Scan for the cell matching the given text and deliver its (x, y) coordinate at center. 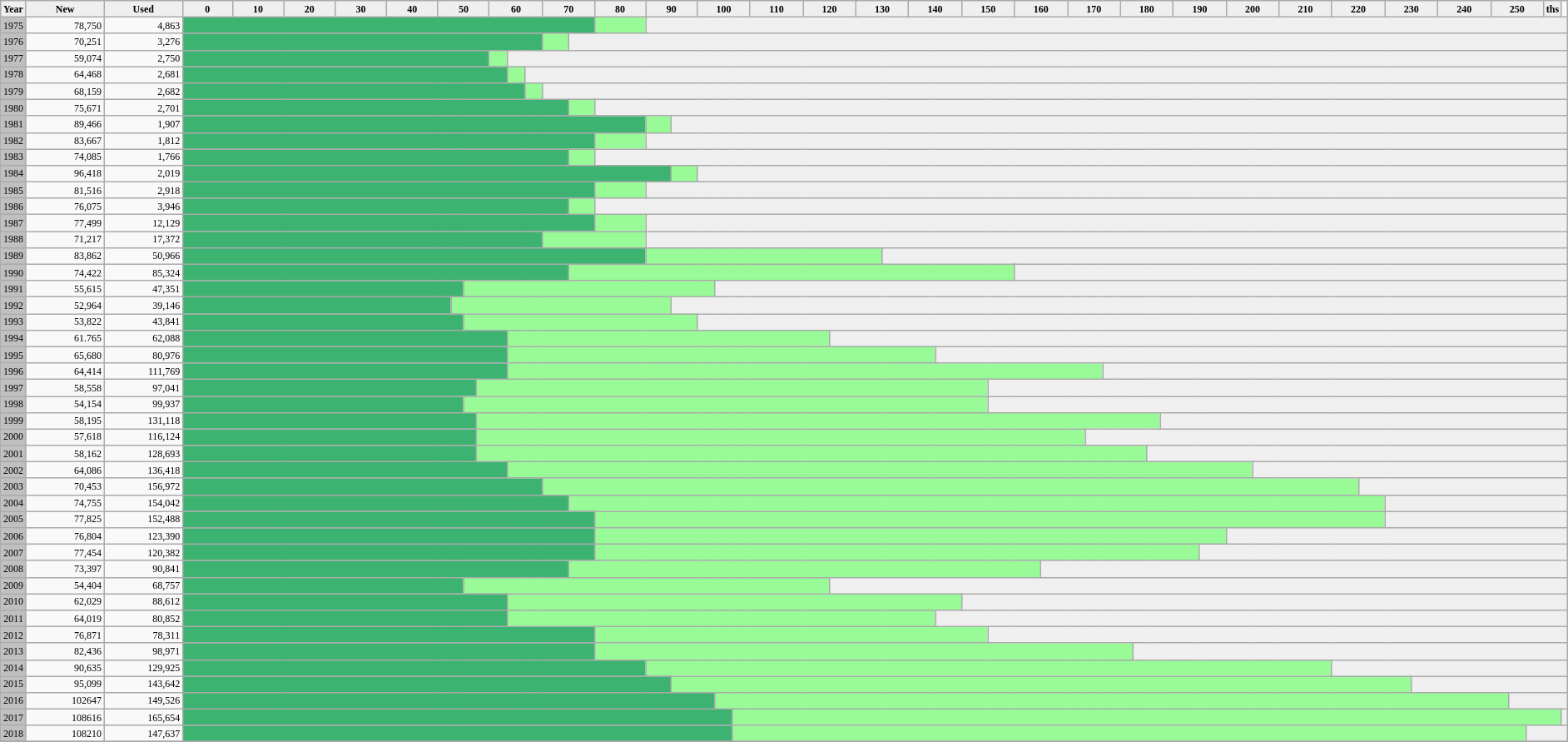
2011 (13, 619)
68,159 (65, 92)
76,871 (65, 635)
54,404 (65, 585)
59,074 (65, 58)
1997 (13, 388)
2,682 (143, 92)
82,436 (65, 651)
2,701 (143, 107)
76,804 (65, 536)
180 (1147, 9)
140 (935, 9)
2015 (13, 685)
1,766 (143, 157)
58,195 (65, 421)
96,418 (65, 174)
2006 (13, 536)
108210 (65, 734)
70,453 (65, 486)
1980 (13, 107)
88,612 (143, 602)
99,937 (143, 405)
2005 (13, 520)
2,681 (143, 75)
1993 (13, 322)
2016 (13, 701)
77,825 (65, 520)
130 (882, 9)
2,918 (143, 190)
1982 (13, 141)
62,088 (143, 338)
3,276 (143, 42)
2013 (13, 651)
30 (361, 9)
2003 (13, 486)
80,976 (143, 355)
97,041 (143, 388)
2012 (13, 635)
1995 (13, 355)
2014 (13, 668)
165,654 (143, 717)
2018 (13, 734)
160 (1041, 9)
64,086 (65, 471)
250 (1517, 9)
152,488 (143, 520)
90,635 (65, 668)
156,972 (143, 486)
1,812 (143, 141)
65,680 (65, 355)
1991 (13, 289)
58,558 (65, 388)
89,466 (65, 124)
50,966 (143, 256)
1999 (13, 421)
240 (1464, 9)
136,418 (143, 471)
143,642 (143, 685)
4,863 (143, 26)
131,118 (143, 421)
147,637 (143, 734)
220 (1358, 9)
2000 (13, 437)
17,372 (143, 240)
90,841 (143, 569)
230 (1412, 9)
2004 (13, 503)
1994 (13, 338)
1996 (13, 371)
83,862 (65, 256)
58,162 (65, 454)
78,750 (65, 26)
2008 (13, 569)
1988 (13, 240)
120 (830, 9)
98,971 (143, 651)
0 (207, 9)
71,217 (65, 240)
1979 (13, 92)
New (65, 9)
70 (568, 9)
78,311 (143, 635)
1990 (13, 272)
1985 (13, 190)
1984 (13, 174)
83,667 (65, 141)
110 (776, 9)
1987 (13, 223)
85,324 (143, 272)
123,390 (143, 536)
64,019 (65, 619)
120,382 (143, 553)
2009 (13, 585)
76,075 (65, 207)
2001 (13, 454)
64,414 (65, 371)
39,146 (143, 306)
1983 (13, 157)
2007 (13, 553)
52,964 (65, 306)
54,154 (65, 405)
2010 (13, 602)
10 (258, 9)
55,615 (65, 289)
108616 (65, 717)
81,516 (65, 190)
2,019 (143, 174)
2,750 (143, 58)
62,029 (65, 602)
1998 (13, 405)
12,129 (143, 223)
3,946 (143, 207)
170 (1094, 9)
200 (1253, 9)
43,841 (143, 322)
1976 (13, 42)
2002 (13, 471)
111,769 (143, 371)
1,907 (143, 124)
68,757 (143, 585)
1986 (13, 207)
40 (412, 9)
190 (1200, 9)
149,526 (143, 701)
1981 (13, 124)
154,042 (143, 503)
Used (143, 9)
150 (988, 9)
75,671 (65, 107)
90 (672, 9)
1977 (13, 58)
95,099 (65, 685)
128,693 (143, 454)
77,454 (65, 553)
102647 (65, 701)
1975 (13, 26)
20 (310, 9)
129,925 (143, 668)
210 (1306, 9)
80,852 (143, 619)
53,822 (65, 322)
1978 (13, 75)
1989 (13, 256)
Year (13, 9)
50 (464, 9)
61.765 (65, 338)
2017 (13, 717)
ths (1553, 9)
74,755 (65, 503)
74,422 (65, 272)
116,124 (143, 437)
80 (620, 9)
64,468 (65, 75)
73,397 (65, 569)
74,085 (65, 157)
47,351 (143, 289)
57,618 (65, 437)
60 (516, 9)
100 (724, 9)
70,251 (65, 42)
77,499 (65, 223)
1992 (13, 306)
